For the text-containing cell, return its midpoint in [x, y] coordinate format. 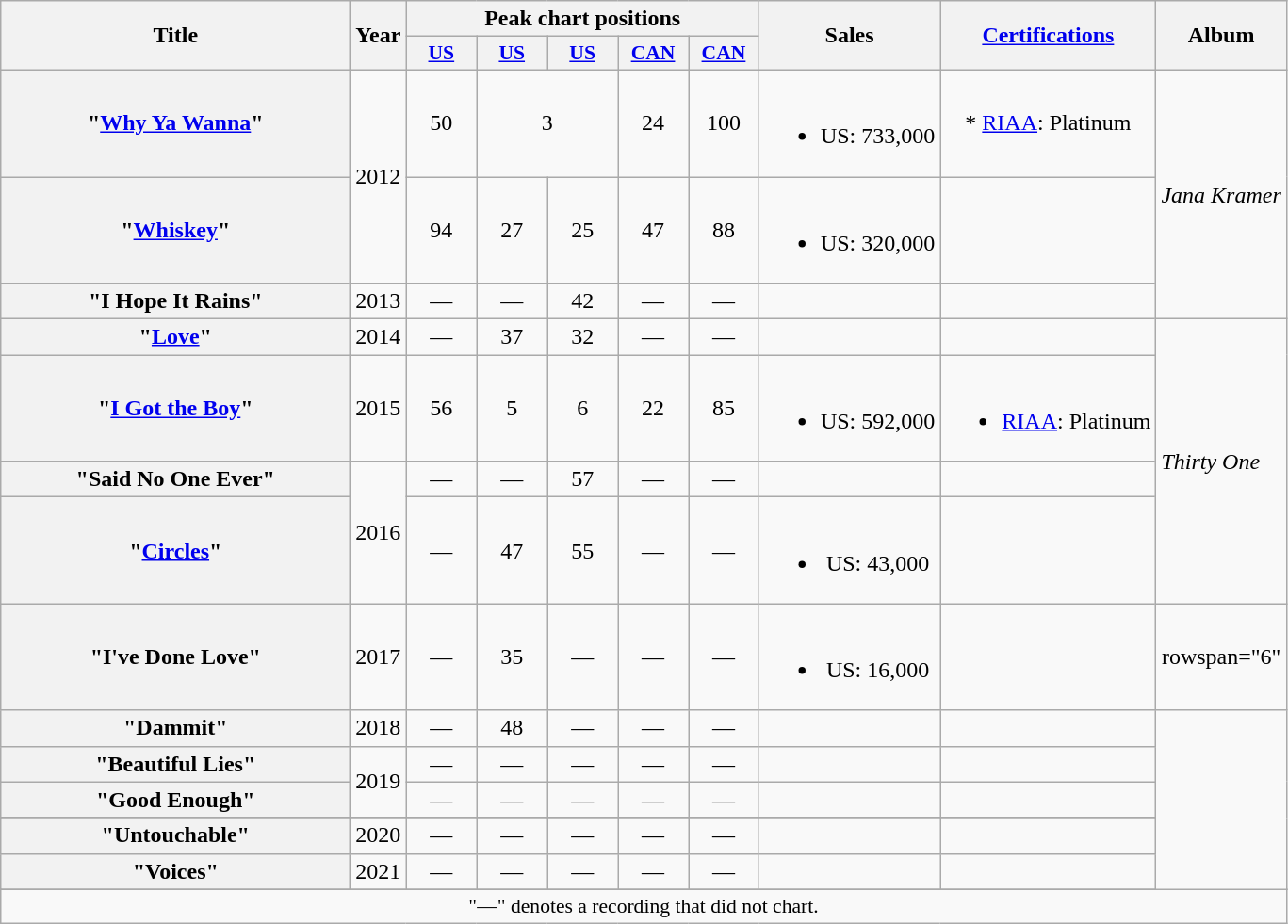
85 [724, 409]
Title [175, 36]
"Dammit" [175, 728]
Certifications [1048, 36]
Year [379, 36]
2014 [379, 337]
"Whiskey" [175, 230]
Thirty One [1221, 462]
25 [582, 230]
US: 16,000 [849, 657]
RIAA: Platinum [1048, 409]
24 [654, 122]
US: 43,000 [849, 550]
2018 [379, 728]
rowspan="6" [1221, 657]
6 [582, 409]
22 [654, 409]
2021 [379, 871]
3 [547, 122]
57 [582, 479]
55 [582, 550]
"Circles" [175, 550]
5 [513, 409]
"Said No One Ever" [175, 479]
2015 [379, 409]
2017 [379, 657]
2016 [379, 533]
* RIAA: Platinum [1048, 122]
"Why Ya Wanna" [175, 122]
35 [513, 657]
"—" denotes a recording that did not chart. [644, 906]
27 [513, 230]
Jana Kramer [1221, 194]
100 [724, 122]
42 [582, 301]
"I Hope It Rains" [175, 301]
94 [441, 230]
Peak chart positions [582, 19]
2020 [379, 835]
56 [441, 409]
US: 320,000 [849, 230]
"I Got the Boy" [175, 409]
37 [513, 337]
88 [724, 230]
"Love" [175, 337]
US: 733,000 [849, 122]
2019 [379, 782]
"I've Done Love" [175, 657]
"Good Enough" [175, 800]
2013 [379, 301]
"Untouchable" [175, 835]
"Beautiful Lies" [175, 764]
32 [582, 337]
US: 592,000 [849, 409]
50 [441, 122]
2012 [379, 176]
48 [513, 728]
Album [1221, 36]
"Voices" [175, 871]
Sales [849, 36]
